Scan for the cell matching the given text and deliver its (X, Y) coordinate at center. 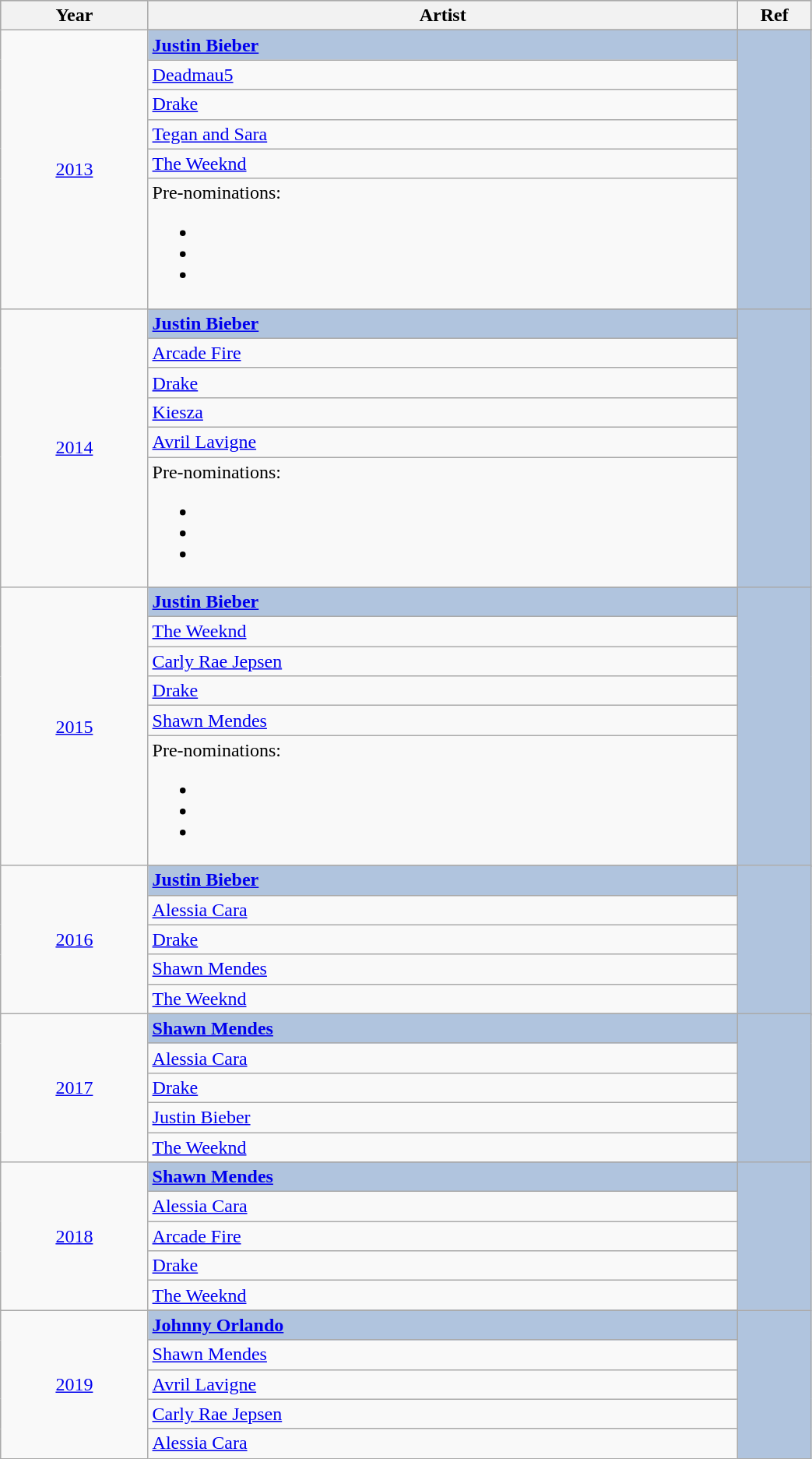
Kiesza (442, 412)
Johnny Orlando (442, 1325)
Deadmau5 (442, 75)
Tegan and Sara (442, 134)
2014 (75, 447)
2013 (75, 170)
Ref (774, 16)
2017 (75, 1087)
2015 (75, 726)
2018 (75, 1236)
Year (75, 16)
2016 (75, 939)
2019 (75, 1384)
Artist (442, 16)
